From the cell containing the given text, extract its center point as (X, Y) coordinate. 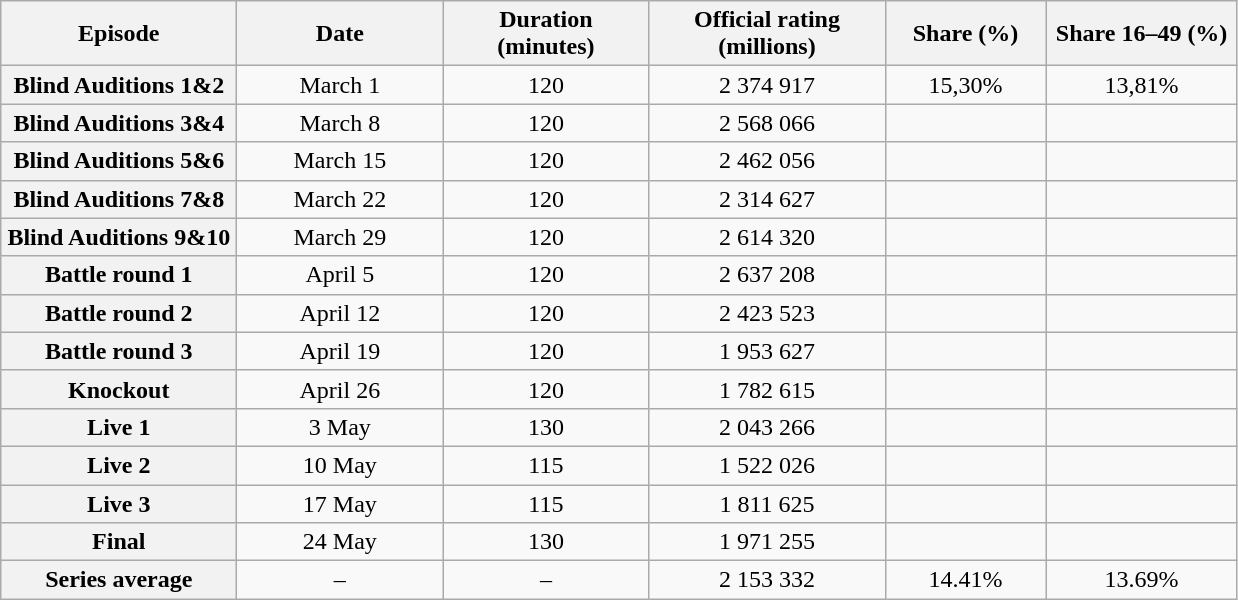
14.41% (966, 580)
Episode (119, 34)
Blind Auditions 5&6 (119, 161)
Live 1 (119, 427)
Final (119, 542)
2 153 332 (767, 580)
Blind Auditions 1&2 (119, 85)
Battle round 2 (119, 313)
Live 3 (119, 503)
13.69% (1142, 580)
1 953 627 (767, 351)
3 May (340, 427)
2 423 523 (767, 313)
Share 16–49 (%) (1142, 34)
1 811 625 (767, 503)
March 8 (340, 123)
24 May (340, 542)
Battle round 3 (119, 351)
2 374 917 (767, 85)
2 637 208 (767, 275)
Series average (119, 580)
Date (340, 34)
Blind Auditions 3&4 (119, 123)
March 1 (340, 85)
2 314 627 (767, 199)
2 462 056 (767, 161)
April 12 (340, 313)
Knockout (119, 389)
March 29 (340, 237)
March 22 (340, 199)
10 May (340, 465)
1 971 255 (767, 542)
Blind Auditions 9&10 (119, 237)
March 15 (340, 161)
Blind Auditions 7&8 (119, 199)
1 782 615 (767, 389)
Official rating(millions) (767, 34)
17 May (340, 503)
April 5 (340, 275)
April 19 (340, 351)
2 568 066 (767, 123)
2 043 266 (767, 427)
1 522 026 (767, 465)
2 614 320 (767, 237)
Share (%) (966, 34)
Battle round 1 (119, 275)
13,81% (1142, 85)
April 26 (340, 389)
15,30% (966, 85)
Duration (minutes) (546, 34)
Live 2 (119, 465)
